Detect which cell encompasses the target text, then output its (X, Y) center coordinate. 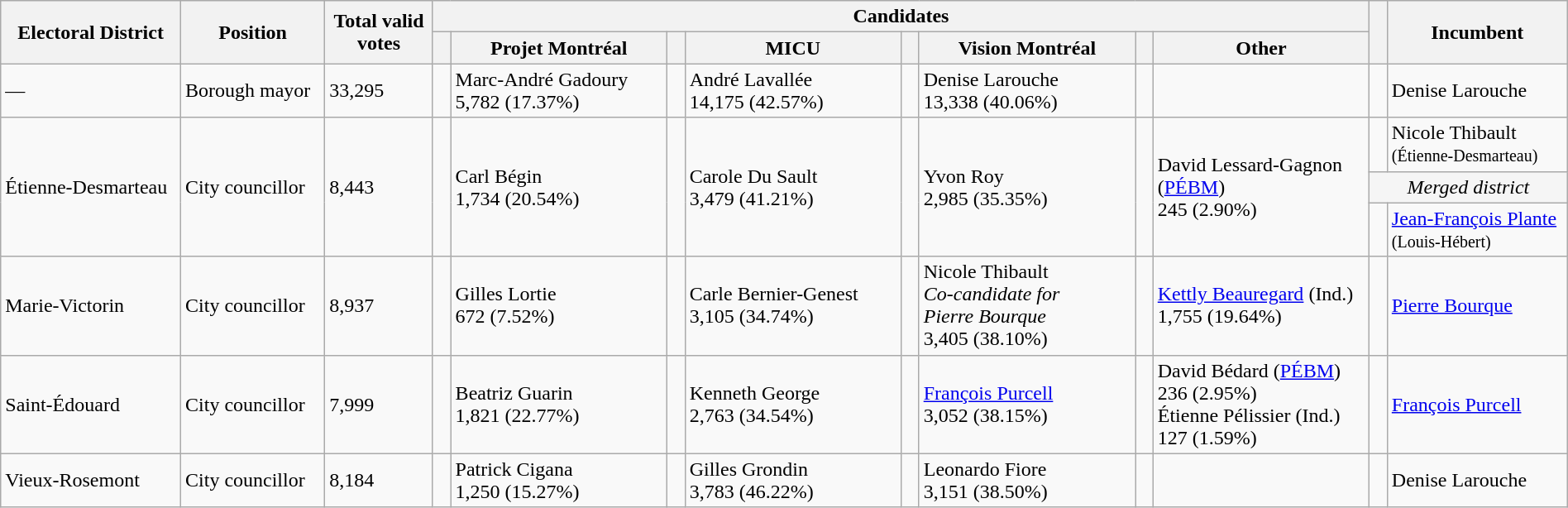
Merged district (1469, 187)
Other (1260, 48)
Position (253, 32)
8,184 (379, 480)
— (91, 91)
Carole Du Sault3,479 (41.21%) (792, 187)
Gilles Grondin3,783 (46.22%) (792, 480)
André Lavallée14,175 (42.57%) (792, 91)
33,295 (379, 91)
Borough mayor (253, 91)
Yvon Roy2,985 (35.35%) (1027, 187)
Beatriz Guarin1,821 (22.77%) (559, 404)
8,937 (379, 306)
Projet Montréal (559, 48)
David Bédard (PÉBM)236 (2.95%)Étienne Pélissier (Ind.)127 (1.59%) (1260, 404)
François Purcell (1477, 404)
Saint-Édouard (91, 404)
Kenneth George2,763 (34.54%) (792, 404)
Patrick Cigana1,250 (15.27%) (559, 480)
Pierre Bourque (1477, 306)
Incumbent (1477, 32)
Gilles Lortie672 (7.52%) (559, 306)
Nicole Thibault Co-candidate forPierre Bourque3,405 (38.10%) (1027, 306)
Leonardo Fiore3,151 (38.50%) (1027, 480)
Marie-Victorin (91, 306)
Vieux-Rosemont (91, 480)
Carl Bégin1,734 (20.54%) (559, 187)
Kettly Beauregard (Ind.)1,755 (19.64%) (1260, 306)
David Lessard-Gagnon (PÉBM) 245 (2.90%) (1260, 187)
Denise Larouche13,338 (40.06%) (1027, 91)
7,999 (379, 404)
Electoral District (91, 32)
Jean-François Plante(Louis-Hébert) (1477, 230)
Total valid votes (379, 32)
Nicole Thibault(Étienne-Desmarteau) (1477, 144)
8,443 (379, 187)
Étienne-Desmarteau (91, 187)
MICU (792, 48)
Marc-André Gadoury5,782 (17.37%) (559, 91)
Carle Bernier-Genest3,105 (34.74%) (792, 306)
Vision Montréal (1027, 48)
François Purcell3,052 (38.15%) (1027, 404)
Candidates (901, 17)
